Provide the [X, Y] coordinate of the cell's center where the given text is located.  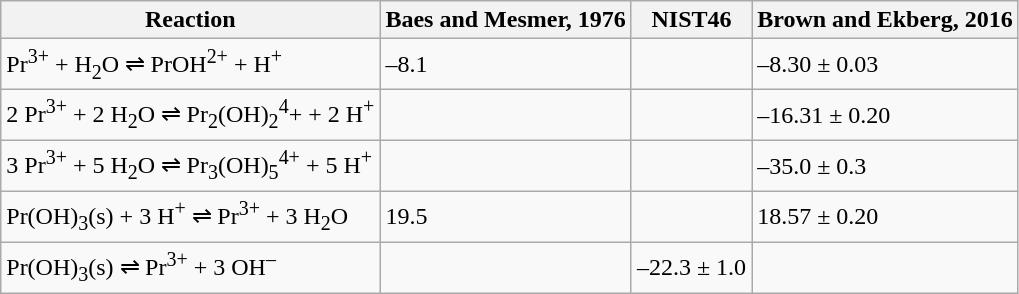
Brown and Ekberg, 2016 [886, 20]
3 Pr3+ + 5 H2O ⇌ Pr3(OH)54+ + 5 H+ [190, 166]
–22.3 ± 1.0 [691, 268]
18.57 ± 0.20 [886, 216]
NIST46 [691, 20]
2 Pr3+ + 2 H2O ⇌ Pr2(OH)24+ + 2 H+ [190, 116]
–16.31 ± 0.20 [886, 116]
Pr(OH)3(s) ⇌ Pr3+ + 3 OH– [190, 268]
–35.0 ± 0.3 [886, 166]
Pr3+ + H2O ⇌ PrOH2+ + H+ [190, 64]
–8.1 [506, 64]
Reaction [190, 20]
–8.30 ± 0.03 [886, 64]
Pr(OH)3(s) + 3 H+ ⇌ Pr3+ + 3 H2O [190, 216]
19.5 [506, 216]
Baes and Mesmer, 1976 [506, 20]
